Pinpoint the cell where the given text exists, returning its (x, y) midpoint coordinate. 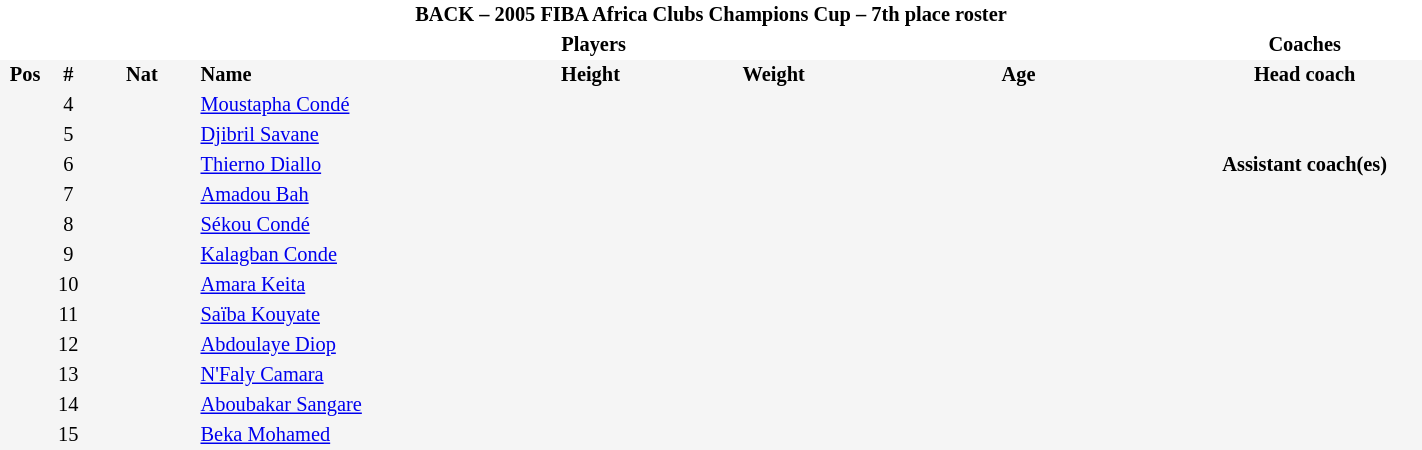
Nat (142, 75)
Age (1019, 75)
Weight (774, 75)
4 (68, 105)
N'Faly Camara (340, 375)
BACK – 2005 FIBA Africa Clubs Champions Cup – 7th place roster (711, 15)
7 (68, 195)
Sékou Condé (340, 225)
Coaches (1304, 45)
Moustapha Condé (340, 105)
13 (68, 375)
Aboubakar Sangare (340, 405)
Abdoulaye Diop (340, 345)
10 (68, 285)
Saïba Kouyate (340, 315)
Name (340, 75)
Amadou Bah (340, 195)
11 (68, 315)
12 (68, 345)
# (68, 75)
8 (68, 225)
9 (68, 255)
Thierno Diallo (340, 165)
Kalagban Conde (340, 255)
Players (594, 45)
Head coach (1304, 75)
Djibril Savane (340, 135)
Pos (25, 75)
Amara Keita (340, 285)
Beka Mohamed (340, 435)
Assistant coach(es) (1304, 165)
14 (68, 405)
5 (68, 135)
6 (68, 165)
15 (68, 435)
Height (591, 75)
